Locate the cell with the specified text and output its [X, Y] center coordinate. 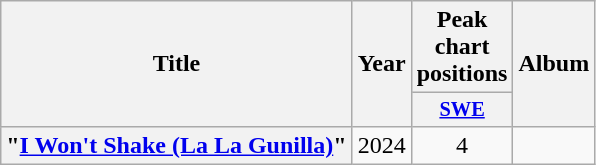
SWE [462, 110]
Title [176, 64]
4 [462, 145]
Album [554, 64]
"I Won't Shake (La La Gunilla)" [176, 145]
Year [382, 64]
2024 [382, 145]
Peak chart positions [462, 47]
